Scan for the cell matching the given text and deliver its (X, Y) coordinate at center. 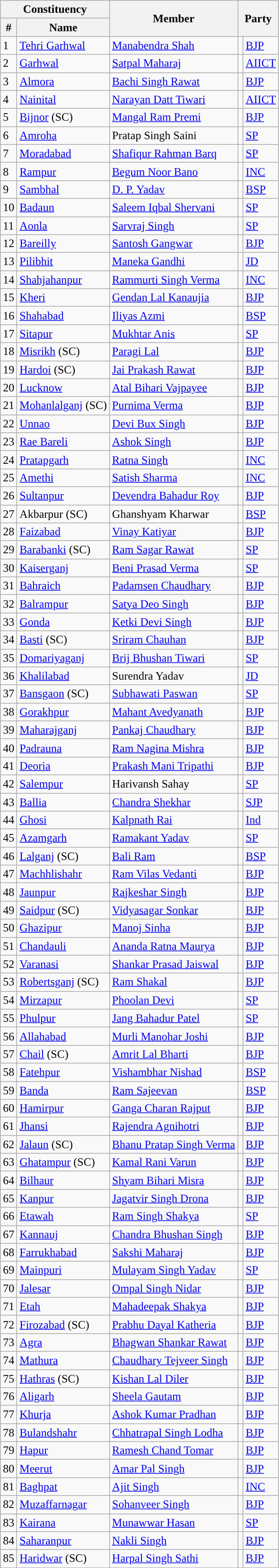
Padrauna (63, 748)
34 (9, 640)
Mangal Ram Premi (174, 117)
1 (9, 45)
Nainital (63, 99)
Murli Manohar Joshi (174, 1036)
65 (9, 1198)
Kamal Rani Varun (174, 1162)
41 (9, 766)
44 (9, 820)
Bali Ram (174, 856)
63 (9, 1162)
Mathura (63, 1360)
Vidyasagar Sonkar (174, 910)
Ashok Kumar Pradhan (174, 1415)
Mahadeepak Shakya (174, 1306)
3 (9, 81)
18 (9, 352)
Nakli Singh (174, 1541)
12 (9, 244)
Sambhal (63, 189)
Bareilly (63, 244)
Kalpnath Rai (174, 820)
27 (9, 514)
Chail (SC) (63, 1054)
Bhagwan Shankar Rawat (174, 1342)
47 (9, 874)
Ajit Singh (174, 1487)
Sriram Chauhan (174, 640)
68 (9, 1252)
Ghazipur (63, 928)
Deoria (63, 766)
Shahabad (63, 316)
Mukhtar Anis (174, 334)
D. P. Yadav (174, 189)
Bhanu Pratap Singh Verma (174, 1144)
Santosh Gangwar (174, 244)
Ram Singh Shakya (174, 1216)
Farrukhabad (63, 1252)
Member (174, 18)
Bilhaur (63, 1180)
Etah (63, 1306)
84 (9, 1541)
Beni Prasad Verma (174, 568)
9 (9, 189)
Ram Nagina Mishra (174, 748)
Jhansi (63, 1126)
Faizabad (63, 532)
4 (9, 99)
25 (9, 478)
Khalilabad (63, 676)
59 (9, 1090)
Azamgarh (63, 838)
60 (9, 1108)
Baghpat (63, 1487)
Shahjahanpur (63, 280)
Rajendra Agnihotri (174, 1126)
Basti (SC) (63, 640)
Etawah (63, 1216)
Ram Sajeevan (174, 1090)
43 (9, 802)
61 (9, 1126)
69 (9, 1270)
Phoolan Devi (174, 1000)
Purnima Verma (174, 406)
Satish Sharma (174, 478)
Prakash Mani Tripathi (174, 766)
Kishan Lal Diler (174, 1379)
Hathras (SC) (63, 1379)
Mirzapur (63, 1000)
Ram Vilas Vedanti (174, 874)
45 (9, 838)
Amrit Lal Bharti (174, 1054)
Pilibhit (63, 262)
Gendan Lal Kanaujia (174, 298)
Kaiserganj (63, 568)
Name (63, 27)
2 (9, 63)
55 (9, 1018)
8 (9, 171)
Ram Shakal (174, 982)
38 (9, 712)
Gonda (63, 622)
Shafiqur Rahman Barq (174, 153)
Rajkeshar Singh (174, 892)
Jaunpur (63, 892)
Rae Bareli (63, 442)
Misrikh (SC) (63, 352)
Bansgaon (SC) (63, 694)
Vishambhar Nishad (174, 1072)
10 (9, 207)
Surendra Yadav (174, 676)
48 (9, 892)
# (9, 27)
26 (9, 496)
Rampur (63, 171)
Sarvraj Singh (174, 226)
19 (9, 370)
Begum Noor Bano (174, 171)
Ballia (63, 802)
Kanpur (63, 1198)
Maneka Gandhi (174, 262)
Machhlishahr (63, 874)
82 (9, 1505)
6 (9, 135)
Devendra Bahadur Roy (174, 496)
Mainpuri (63, 1270)
Ghatampur (SC) (63, 1162)
Sheela Gautam (174, 1397)
Satpal Maharaj (174, 63)
Manoj Sinha (174, 928)
11 (9, 226)
Jalaun (SC) (63, 1144)
Ketki Devi Singh (174, 622)
81 (9, 1487)
67 (9, 1234)
Mohanlalganj (SC) (63, 406)
58 (9, 1072)
56 (9, 1036)
85 (9, 1559)
Sitapur (63, 334)
SJP (261, 802)
Ananda Ratna Maurya (174, 946)
20 (9, 388)
Ratna Singh (174, 460)
46 (9, 856)
57 (9, 1054)
Ashok Singh (174, 442)
17 (9, 334)
80 (9, 1469)
23 (9, 442)
Constituency (55, 9)
Ind (261, 820)
Kairana (63, 1523)
Muzaffarnagar (63, 1505)
Harpal Singh Sathi (174, 1559)
Gorakhpur (63, 712)
Chandra Shekhar (174, 802)
Ramesh Chand Tomar (174, 1451)
Chhatrapal Singh Lodha (174, 1433)
Amroha (63, 135)
Sakshi Maharaj (174, 1252)
Lucknow (63, 388)
14 (9, 280)
32 (9, 604)
37 (9, 694)
Bahraich (63, 586)
28 (9, 532)
76 (9, 1397)
Manabendra Shah (174, 45)
Padamsen Chaudhary (174, 586)
Phulpur (63, 1018)
Sultanpur (63, 496)
Akbarpur (SC) (63, 514)
Hapur (63, 1451)
Pratap Singh Saini (174, 135)
30 (9, 568)
75 (9, 1379)
39 (9, 730)
71 (9, 1306)
Haridwar (SC) (63, 1559)
Agra (63, 1342)
Ghanshyam Kharwar (174, 514)
49 (9, 910)
Banda (63, 1090)
Salempur (63, 784)
Allahabad (63, 1036)
40 (9, 748)
36 (9, 676)
Mulayam Singh Yadav (174, 1270)
15 (9, 298)
72 (9, 1324)
Bachi Singh Rawat (174, 81)
42 (9, 784)
51 (9, 946)
Paragi Lal (174, 352)
Ghosi (63, 820)
Jai Prakash Rawat (174, 370)
Party (258, 18)
Munawwar Hasan (174, 1523)
Atal Bihari Vajpayee (174, 388)
Bijnor (SC) (63, 117)
70 (9, 1288)
29 (9, 550)
Meerut (63, 1469)
Kannauj (63, 1234)
53 (9, 982)
50 (9, 928)
Iliyas Azmi (174, 316)
Amar Pal Singh (174, 1469)
Domariyaganj (63, 658)
Barabanki (SC) (63, 550)
79 (9, 1451)
64 (9, 1180)
22 (9, 424)
83 (9, 1523)
16 (9, 316)
Harivansh Sahay (174, 784)
Khurja (63, 1415)
Chandauli (63, 946)
Chandra Bhushan Singh (174, 1234)
5 (9, 117)
Saleem Iqbal Shervani (174, 207)
Narayan Datt Tiwari (174, 99)
Satya Deo Singh (174, 604)
Shankar Prasad Jaiswal (174, 964)
Ram Sagar Rawat (174, 550)
Sohanveer Singh (174, 1505)
Varanasi (63, 964)
Brij Bhushan Tiwari (174, 658)
Balrampur (63, 604)
Lalganj (SC) (63, 856)
78 (9, 1433)
Fatehpur (63, 1072)
Mahant Avedyanath (174, 712)
Pankaj Chaudhary (174, 730)
Maharajganj (63, 730)
Shyam Bihari Misra (174, 1180)
21 (9, 406)
Bulandshahr (63, 1433)
Subhawati Paswan (174, 694)
33 (9, 622)
13 (9, 262)
Almora (63, 81)
Pratapgarh (63, 460)
Aonla (63, 226)
Saharanpur (63, 1541)
7 (9, 153)
Robertsganj (SC) (63, 982)
Rammurti Singh Verma (174, 280)
Jalesar (63, 1288)
73 (9, 1342)
Badaun (63, 207)
Ganga Charan Rajput (174, 1108)
77 (9, 1415)
Ompal Singh Nidar (174, 1288)
Moradabad (63, 153)
Prabhu Dayal Katheria (174, 1324)
Garhwal (63, 63)
35 (9, 658)
62 (9, 1144)
Vinay Katiyar (174, 532)
66 (9, 1216)
Devi Bux Singh (174, 424)
Hardoi (SC) (63, 370)
Tehri Garhwal (63, 45)
52 (9, 964)
Aligarh (63, 1397)
74 (9, 1360)
54 (9, 1000)
Saidpur (SC) (63, 910)
Amethi (63, 478)
Unnao (63, 424)
24 (9, 460)
Kheri (63, 298)
Chaudhary Tejveer Singh (174, 1360)
Hamirpur (63, 1108)
Ramakant Yadav (174, 838)
Firozabad (SC) (63, 1324)
31 (9, 586)
Jang Bahadur Patel (174, 1018)
Jagatvir Singh Drona (174, 1198)
